Locate the cell with the specified text and output its [X, Y] center coordinate. 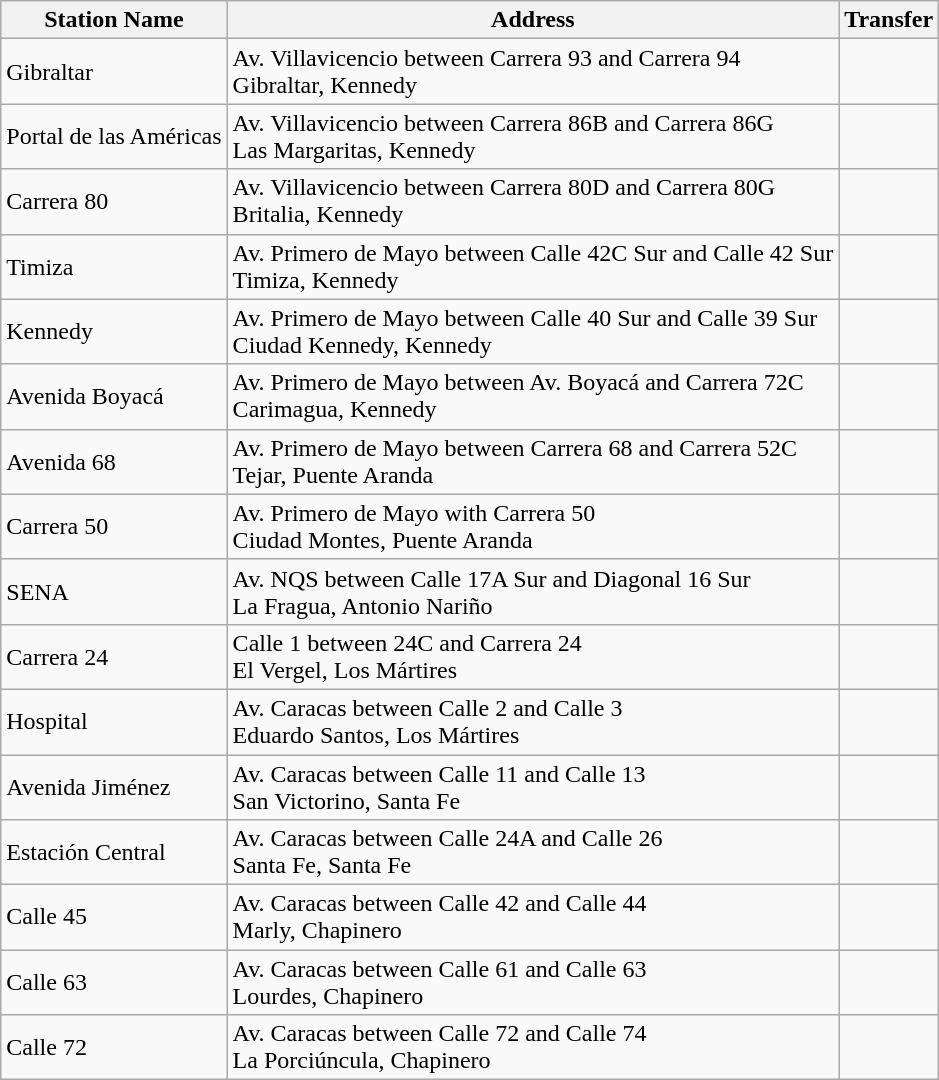
Avenida Boyacá [114, 396]
SENA [114, 592]
Carrera 24 [114, 656]
Av. Caracas between Calle 72 and Calle 74La Porciúncula, Chapinero [533, 1048]
Station Name [114, 20]
Av. NQS between Calle 17A Sur and Diagonal 16 SurLa Fragua, Antonio Nariño [533, 592]
Av. Villavicencio between Carrera 86B and Carrera 86GLas Margaritas, Kennedy [533, 136]
Portal de las Américas [114, 136]
Kennedy [114, 332]
Calle 45 [114, 918]
Av. Caracas between Calle 11 and Calle 13San Victorino, Santa Fe [533, 786]
Av. Villavicencio between Carrera 93 and Carrera 94Gibraltar, Kennedy [533, 72]
Address [533, 20]
Calle 72 [114, 1048]
Gibraltar [114, 72]
Av. Primero de Mayo with Carrera 50Ciudad Montes, Puente Aranda [533, 526]
Carrera 50 [114, 526]
Av. Caracas between Calle 2 and Calle 3Eduardo Santos, Los Mártires [533, 722]
Av. Primero de Mayo between Calle 40 Sur and Calle 39 SurCiudad Kennedy, Kennedy [533, 332]
Calle 63 [114, 982]
Av. Primero de Mayo between Av. Boyacá and Carrera 72CCarimagua, Kennedy [533, 396]
Av. Caracas between Calle 24A and Calle 26Santa Fe, Santa Fe [533, 852]
Hospital [114, 722]
Av. Villavicencio between Carrera 80D and Carrera 80GBritalia, Kennedy [533, 202]
Timiza [114, 266]
Calle 1 between 24C and Carrera 24El Vergel, Los Mártires [533, 656]
Av. Primero de Mayo between Carrera 68 and Carrera 52CTejar, Puente Aranda [533, 462]
Carrera 80 [114, 202]
Av. Caracas between Calle 42 and Calle 44Marly, Chapinero [533, 918]
Av. Primero de Mayo between Calle 42C Sur and Calle 42 SurTimiza, Kennedy [533, 266]
Avenida Jiménez [114, 786]
Avenida 68 [114, 462]
Estación Central [114, 852]
Transfer [889, 20]
Av. Caracas between Calle 61 and Calle 63Lourdes, Chapinero [533, 982]
